Return the (X, Y) coordinate for the center point of the cell that contains the specified text.  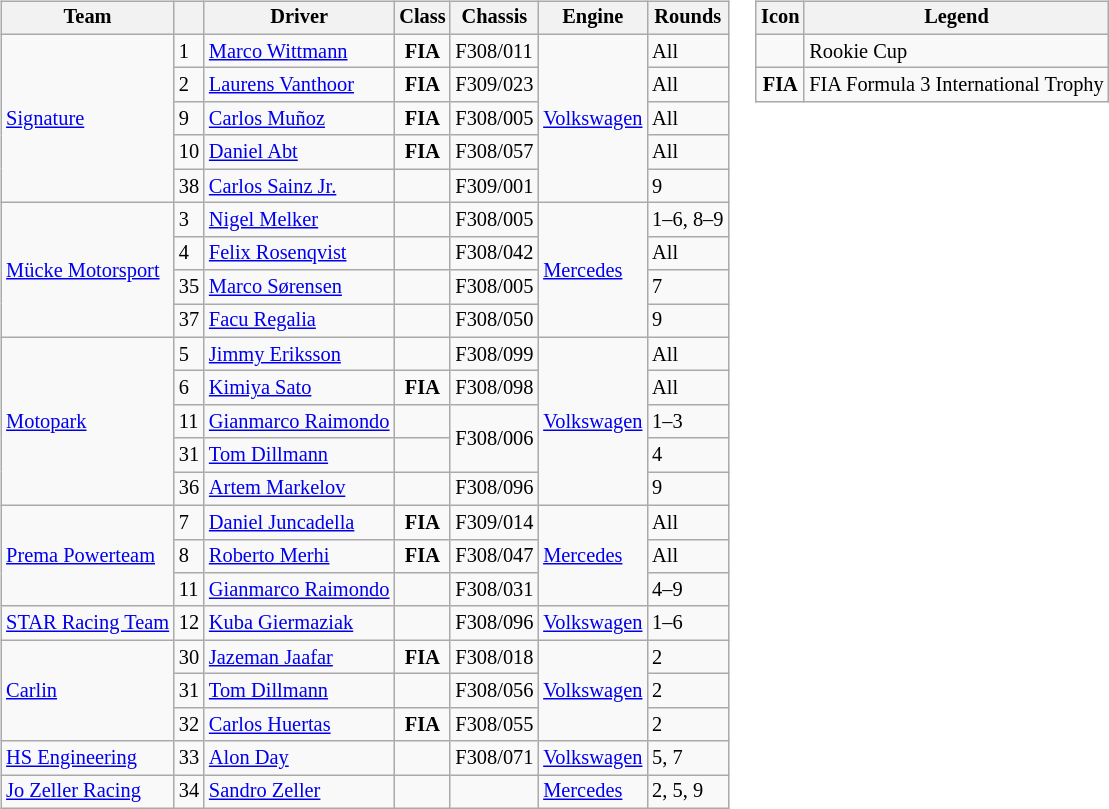
Laurens Vanthoor (299, 85)
HS Engineering (88, 758)
F308/057 (494, 152)
Daniel Abt (299, 152)
1–6, 8–9 (688, 220)
Mücke Motorsport (88, 270)
Carlin (88, 690)
Jazeman Jaafar (299, 657)
Carlos Huertas (299, 724)
Driver (299, 18)
Signature (88, 118)
F308/042 (494, 253)
F308/071 (494, 758)
38 (189, 186)
Kuba Giermaziak (299, 623)
33 (189, 758)
Prema Powerteam (88, 556)
STAR Racing Team (88, 623)
10 (189, 152)
1–3 (688, 422)
4–9 (688, 590)
Alon Day (299, 758)
F308/006 (494, 438)
Roberto Merhi (299, 556)
FIA Formula 3 International Trophy (956, 85)
32 (189, 724)
F309/001 (494, 186)
Jimmy Eriksson (299, 354)
36 (189, 489)
Engine (592, 18)
30 (189, 657)
34 (189, 792)
Daniel Juncadella (299, 522)
Marco Wittmann (299, 51)
F308/011 (494, 51)
F309/023 (494, 85)
Rounds (688, 18)
35 (189, 287)
Carlos Muñoz (299, 119)
Facu Regalia (299, 321)
5, 7 (688, 758)
F308/018 (494, 657)
Artem Markelov (299, 489)
Icon (780, 18)
Legend (956, 18)
Class (422, 18)
3 (189, 220)
F308/055 (494, 724)
Kimiya Sato (299, 388)
F308/031 (494, 590)
Motopark (88, 421)
1 (189, 51)
F309/014 (494, 522)
F308/047 (494, 556)
1–6 (688, 623)
Felix Rosenqvist (299, 253)
12 (189, 623)
Marco Sørensen (299, 287)
Sandro Zeller (299, 792)
F308/098 (494, 388)
Nigel Melker (299, 220)
37 (189, 321)
F308/050 (494, 321)
5 (189, 354)
Carlos Sainz Jr. (299, 186)
Jo Zeller Racing (88, 792)
Rookie Cup (956, 51)
2, 5, 9 (688, 792)
Team (88, 18)
6 (189, 388)
F308/099 (494, 354)
F308/056 (494, 691)
8 (189, 556)
Chassis (494, 18)
